Scan for the cell matching the given text and deliver its [x, y] coordinate at center. 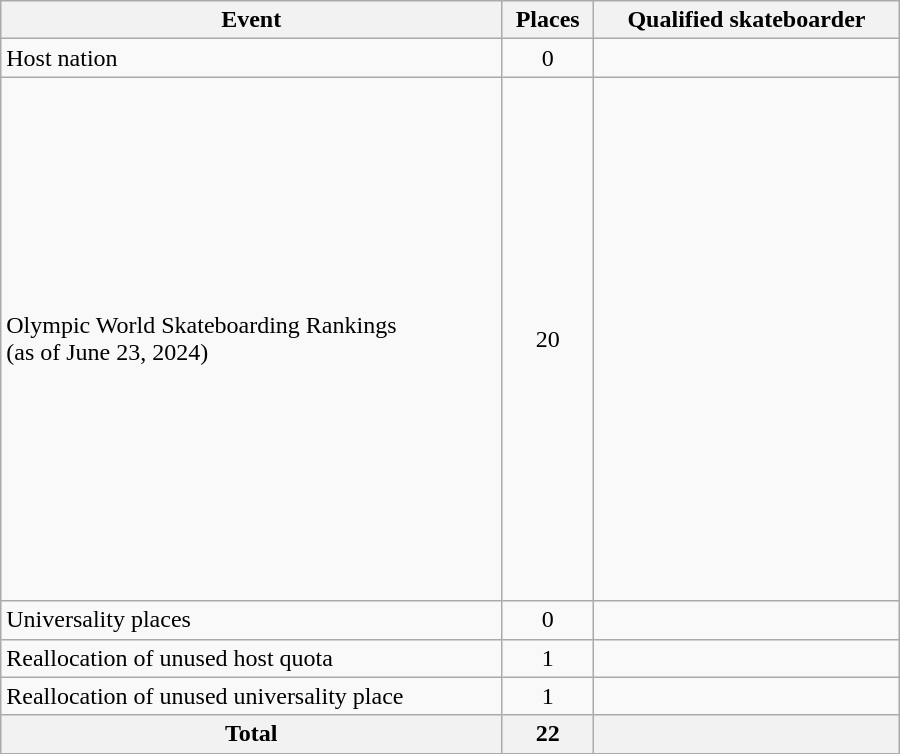
Qualified skateboarder [747, 20]
Total [252, 734]
22 [548, 734]
Event [252, 20]
Reallocation of unused host quota [252, 658]
Olympic World Skateboarding Rankings(as of June 23, 2024) [252, 339]
20 [548, 339]
Places [548, 20]
Host nation [252, 58]
Reallocation of unused universality place [252, 696]
Universality places [252, 620]
